Determine the (x, y) coordinate at the center of the cell enclosing the given text.  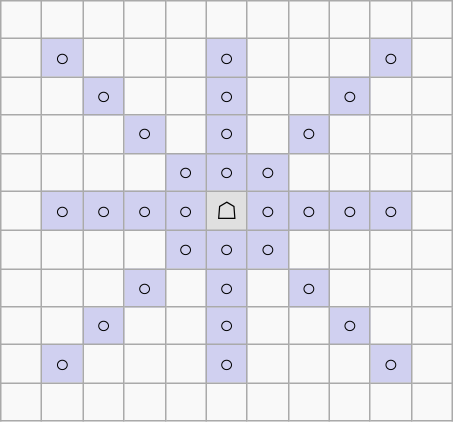
☖ (226, 211)
